Detect which cell encompasses the target text, then output its (x, y) center coordinate. 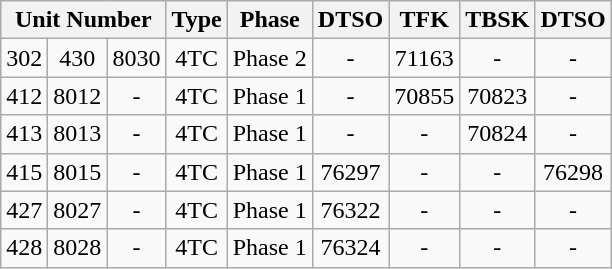
76322 (350, 210)
8027 (78, 210)
8030 (136, 58)
Type (196, 20)
8015 (78, 172)
413 (24, 134)
Phase 2 (270, 58)
76298 (573, 172)
76324 (350, 248)
428 (24, 248)
TFK (424, 20)
70823 (498, 96)
430 (78, 58)
8012 (78, 96)
8028 (78, 248)
427 (24, 210)
71163 (424, 58)
Phase (270, 20)
70855 (424, 96)
Unit Number (84, 20)
TBSK (498, 20)
76297 (350, 172)
70824 (498, 134)
412 (24, 96)
8013 (78, 134)
302 (24, 58)
415 (24, 172)
